Pinpoint the cell where the given text exists, returning its (X, Y) midpoint coordinate. 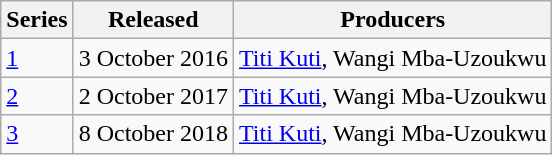
2 (37, 96)
8 October 2018 (153, 134)
1 (37, 58)
3 October 2016 (153, 58)
Producers (392, 20)
Series (37, 20)
3 (37, 134)
2 October 2017 (153, 96)
Released (153, 20)
